Find where the given text appears and provide that cell's center as (X, Y) coordinate. 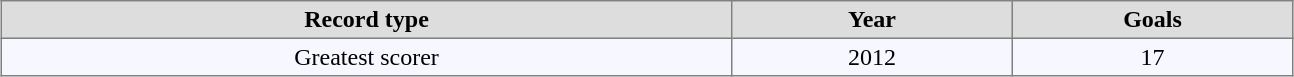
2012 (872, 57)
Greatest scorer (366, 57)
17 (1152, 57)
Goals (1152, 20)
Record type (366, 20)
Year (872, 20)
